Identify which cell holds the provided text, then report its (x, y) central coordinate. 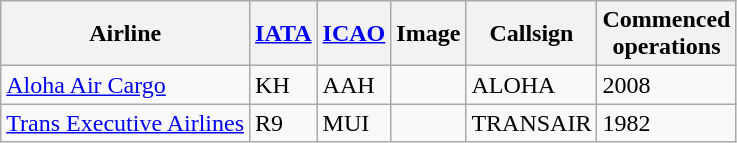
TRANSAIR (532, 123)
Aloha Air Cargo (126, 85)
2008 (666, 85)
Trans Executive Airlines (126, 123)
Airline (126, 34)
AAH (354, 85)
1982 (666, 123)
Callsign (532, 34)
IATA (284, 34)
R9 (284, 123)
ICAO (354, 34)
Commencedoperations (666, 34)
KH (284, 85)
Image (428, 34)
MUI (354, 123)
ALOHA (532, 85)
